Return [X, Y] of the center of cell containing provided text 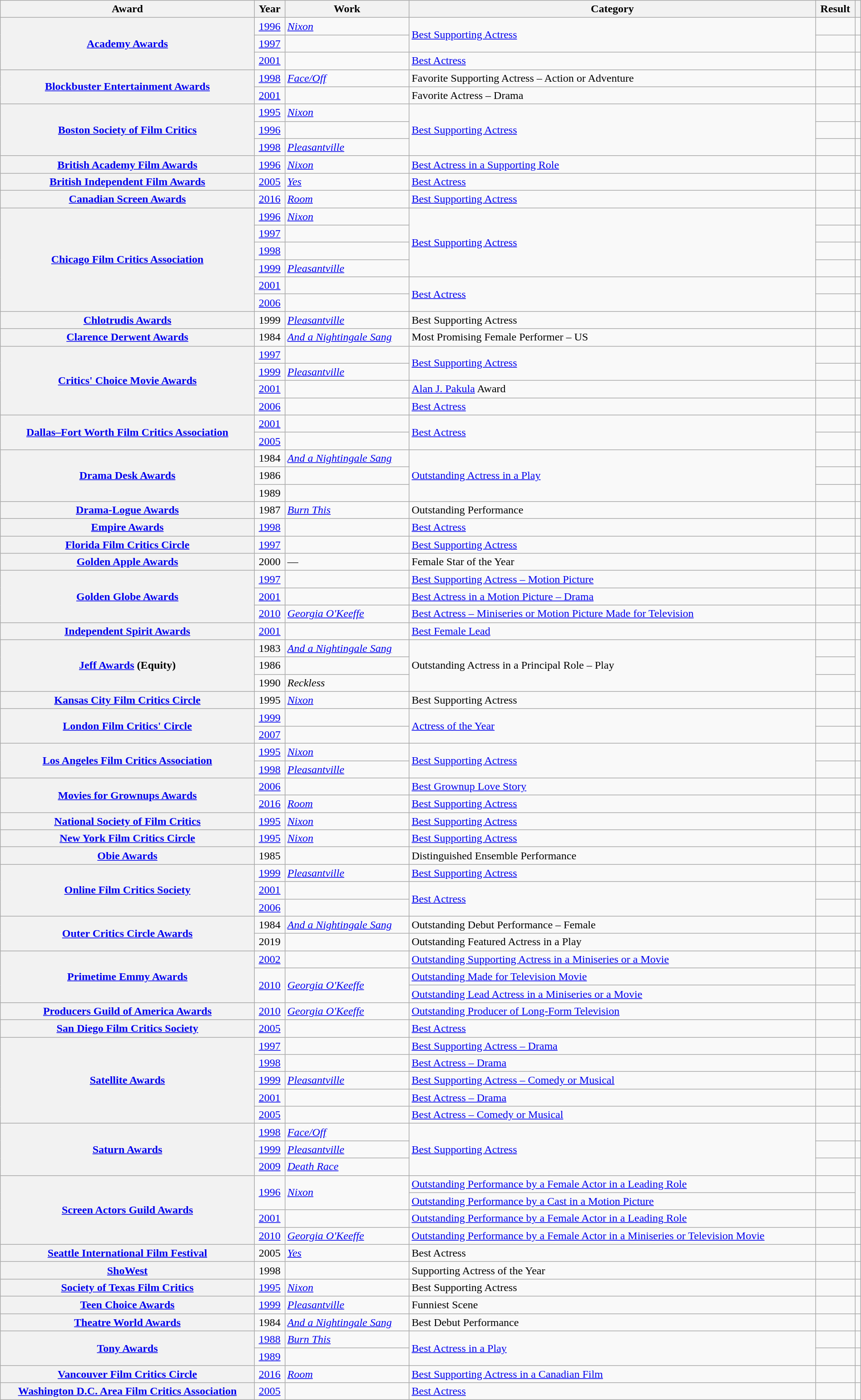
Outstanding Supporting Actress in a Miniseries or a Movie [612, 959]
British Independent Film Awards [127, 182]
Funniest Scene [612, 1305]
Best Actress in a Motion Picture – Drama [612, 596]
Outer Critics Circle Awards [127, 933]
Independent Spirit Awards [127, 631]
Award [127, 9]
Dallas–Fort Worth Film Critics Association [127, 432]
Reckless [347, 683]
Work [347, 9]
Society of Texas Film Critics [127, 1287]
Best Debut Performance [612, 1322]
Actress of the Year [612, 726]
Drama Desk Awards [127, 475]
Producers Guild of America Awards [127, 1011]
Female Star of the Year [612, 562]
Best Actress in a Supporting Role [612, 164]
Movies for Grownups Awards [127, 795]
Outstanding Performance by a Female Actor in a Miniseries or Television Movie [612, 1236]
1985 [270, 856]
Chlotrudis Awards [127, 320]
National Society of Film Critics [127, 821]
Blockbuster Entertainment Awards [127, 87]
Vancouver Film Critics Circle [127, 1374]
Obie Awards [127, 856]
Academy Awards [127, 44]
2019 [270, 942]
Saturn Awards [127, 1149]
Washington D.C. Area Film Critics Association [127, 1391]
Canadian Screen Awards [127, 199]
Teen Choice Awards [127, 1305]
Best Supporting Actress in a Canadian Film [612, 1374]
1988 [270, 1340]
Favorite Supporting Actress – Action or Adventure [612, 78]
Best Actress – Comedy or Musical [612, 1115]
Primetime Emmy Awards [127, 976]
Online Film Critics Society [127, 890]
Distinguished Ensemble Performance [612, 856]
Screen Actors Guild Awards [127, 1210]
Kansas City Film Critics Circle [127, 700]
Los Angeles Film Critics Association [127, 760]
2002 [270, 959]
Theatre World Awards [127, 1322]
Outstanding Featured Actress in a Play [612, 942]
Florida Film Critics Circle [127, 545]
Drama-Logue Awards [127, 510]
Critics' Choice Movie Awards [127, 380]
Seattle International Film Festival [127, 1253]
Chicago Film Critics Association [127, 260]
2000 [270, 562]
Golden Apple Awards [127, 562]
Empire Awards [127, 527]
Most Promising Female Performer – US [612, 337]
Best Grownup Love Story [612, 787]
Outstanding Producer of Long-Form Television [612, 1011]
British Academy Film Awards [127, 164]
Outstanding Performance by a Cast in a Motion Picture [612, 1201]
Favorite Actress – Drama [612, 95]
Death Race [347, 1167]
Outstanding Lead Actress in a Miniseries or a Movie [612, 994]
Best Female Lead [612, 631]
1983 [270, 648]
Supporting Actress of the Year [612, 1270]
New York Film Critics Circle [127, 838]
Tony Awards [127, 1348]
Alan J. Pakula Award [612, 389]
Jeff Awards (Equity) [127, 665]
Best Actress in a Play [612, 1348]
Year [270, 9]
1987 [270, 510]
Golden Globe Awards [127, 596]
Best Supporting Actress – Motion Picture [612, 579]
— [347, 562]
Outstanding Debut Performance – Female [612, 925]
2007 [270, 735]
Clarence Derwent Awards [127, 337]
Boston Society of Film Critics [127, 130]
Satellite Awards [127, 1080]
Outstanding Actress in a Play [612, 475]
Category [612, 9]
Outstanding Made for Television Movie [612, 976]
Best Supporting Actress – Comedy or Musical [612, 1080]
1990 [270, 683]
Outstanding Actress in a Principal Role – Play [612, 665]
Result [836, 9]
San Diego Film Critics Society [127, 1028]
ShoWest [127, 1270]
Outstanding Performance [612, 510]
London Film Critics' Circle [127, 726]
Best Supporting Actress – Drama [612, 1045]
Best Actress – Miniseries or Motion Picture Made for Television [612, 614]
2009 [270, 1167]
